Find where the given text appears and provide that cell's center as [x, y] coordinate. 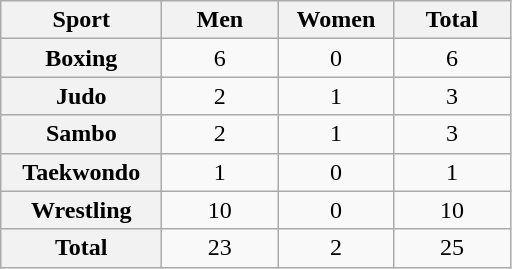
Women [336, 20]
Judo [82, 96]
Men [220, 20]
25 [452, 248]
Wrestling [82, 210]
Sport [82, 20]
Sambo [82, 134]
Boxing [82, 58]
23 [220, 248]
Taekwondo [82, 172]
